Pinpoint the cell where the given text exists, returning its (x, y) midpoint coordinate. 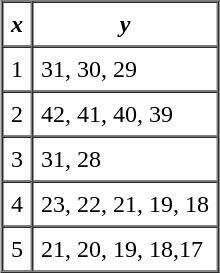
1 (17, 68)
5 (17, 248)
2 (17, 114)
y (125, 24)
42, 41, 40, 39 (125, 114)
31, 30, 29 (125, 68)
23, 22, 21, 19, 18 (125, 204)
x (17, 24)
21, 20, 19, 18,17 (125, 248)
31, 28 (125, 158)
3 (17, 158)
4 (17, 204)
